Find where the given text appears and provide that cell's center as (X, Y) coordinate. 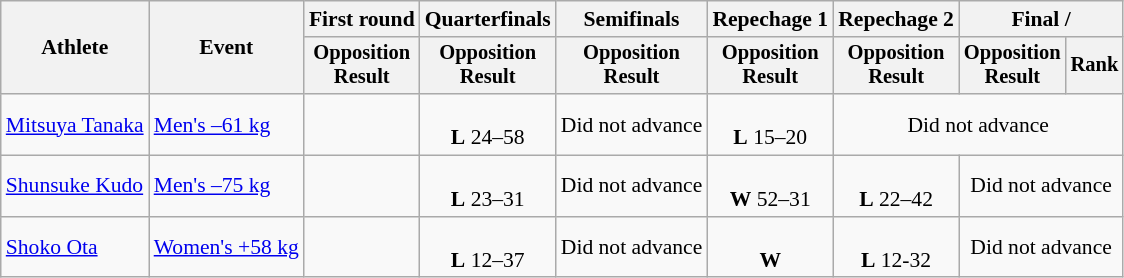
Shunsuke Kudo (75, 186)
Shoko Ota (75, 248)
Women's +58 kg (226, 248)
L 15–20 (770, 124)
Repechage 2 (896, 19)
Final / (1041, 19)
Rank (1095, 66)
L 12-32 (896, 248)
First round (362, 19)
Quarterfinals (488, 19)
L 12–37 (488, 248)
Men's –61 kg (226, 124)
W (770, 248)
Athlete (75, 48)
Repechage 1 (770, 19)
L 23–31 (488, 186)
L 22–42 (896, 186)
L 24–58 (488, 124)
W 52–31 (770, 186)
Semifinals (632, 19)
Men's –75 kg (226, 186)
Event (226, 48)
Mitsuya Tanaka (75, 124)
